For the text-containing cell, return its midpoint in (X, Y) coordinate format. 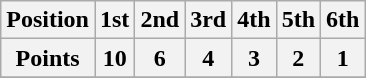
6 (160, 58)
2nd (160, 20)
10 (114, 58)
4th (254, 20)
Points (48, 58)
5th (298, 20)
1 (343, 58)
6th (343, 20)
4 (208, 58)
3rd (208, 20)
2 (298, 58)
1st (114, 20)
3 (254, 58)
Position (48, 20)
